Scan for the cell matching the given text and deliver its (X, Y) coordinate at center. 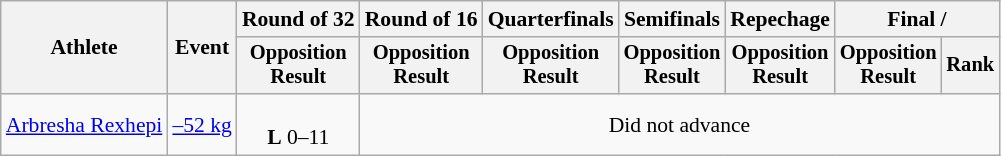
Final / (917, 19)
Round of 16 (422, 19)
Repechage (780, 19)
–52 kg (202, 124)
Round of 32 (298, 19)
Event (202, 48)
Athlete (84, 48)
L 0–11 (298, 124)
Rank (970, 66)
Did not advance (680, 124)
Semifinals (672, 19)
Quarterfinals (551, 19)
Arbresha Rexhepi (84, 124)
